Search for the cell housing the specified text and yield its [X, Y] center coordinate. 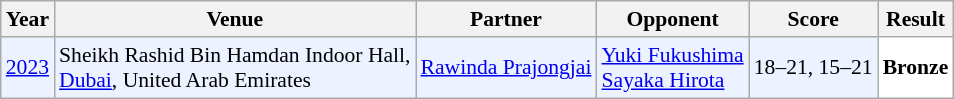
Opponent [673, 19]
Year [28, 19]
Bronze [916, 68]
Rawinda Prajongjai [506, 68]
18–21, 15–21 [814, 68]
2023 [28, 68]
Partner [506, 19]
Score [814, 19]
Sheikh Rashid Bin Hamdan Indoor Hall,Dubai, United Arab Emirates [234, 68]
Yuki Fukushima Sayaka Hirota [673, 68]
Result [916, 19]
Venue [234, 19]
